For the text-containing cell, return its midpoint in (X, Y) coordinate format. 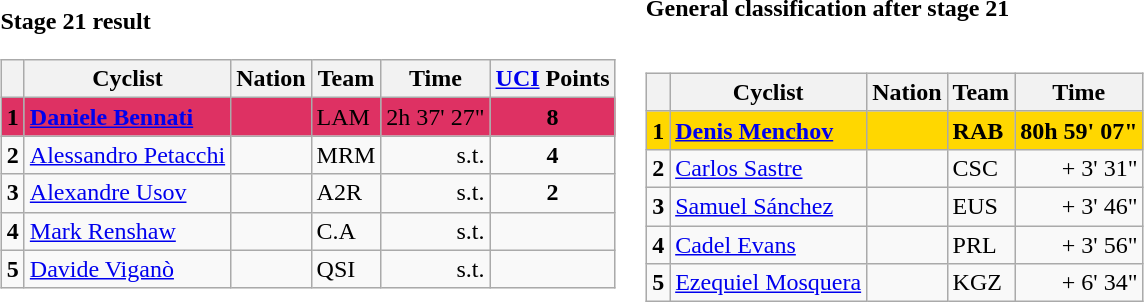
Mark Renshaw (127, 231)
KGZ (981, 283)
CSC (981, 168)
Alessandro Petacchi (127, 155)
Samuel Sánchez (768, 206)
LAM (346, 117)
RAB (981, 130)
Davide Viganò (127, 269)
UCI Points (552, 79)
Daniele Bennati (127, 117)
8 (552, 117)
MRM (346, 155)
80h 59' 07" (1079, 130)
C.A (346, 231)
+ 6' 34" (1079, 283)
Carlos Sastre (768, 168)
Denis Menchov (768, 130)
QSI (346, 269)
Ezequiel Mosquera (768, 283)
PRL (981, 245)
+ 3' 31" (1079, 168)
+ 3' 56" (1079, 245)
EUS (981, 206)
Cadel Evans (768, 245)
2h 37' 27" (436, 117)
Alexandre Usov (127, 193)
+ 3' 46" (1079, 206)
A2R (346, 193)
